Return [x, y] of the center of cell containing provided text 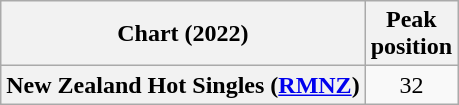
Peakposition [411, 34]
Chart (2022) [183, 34]
32 [411, 85]
New Zealand Hot Singles (RMNZ) [183, 85]
